Locate the cell with the specified text and output its [X, Y] center coordinate. 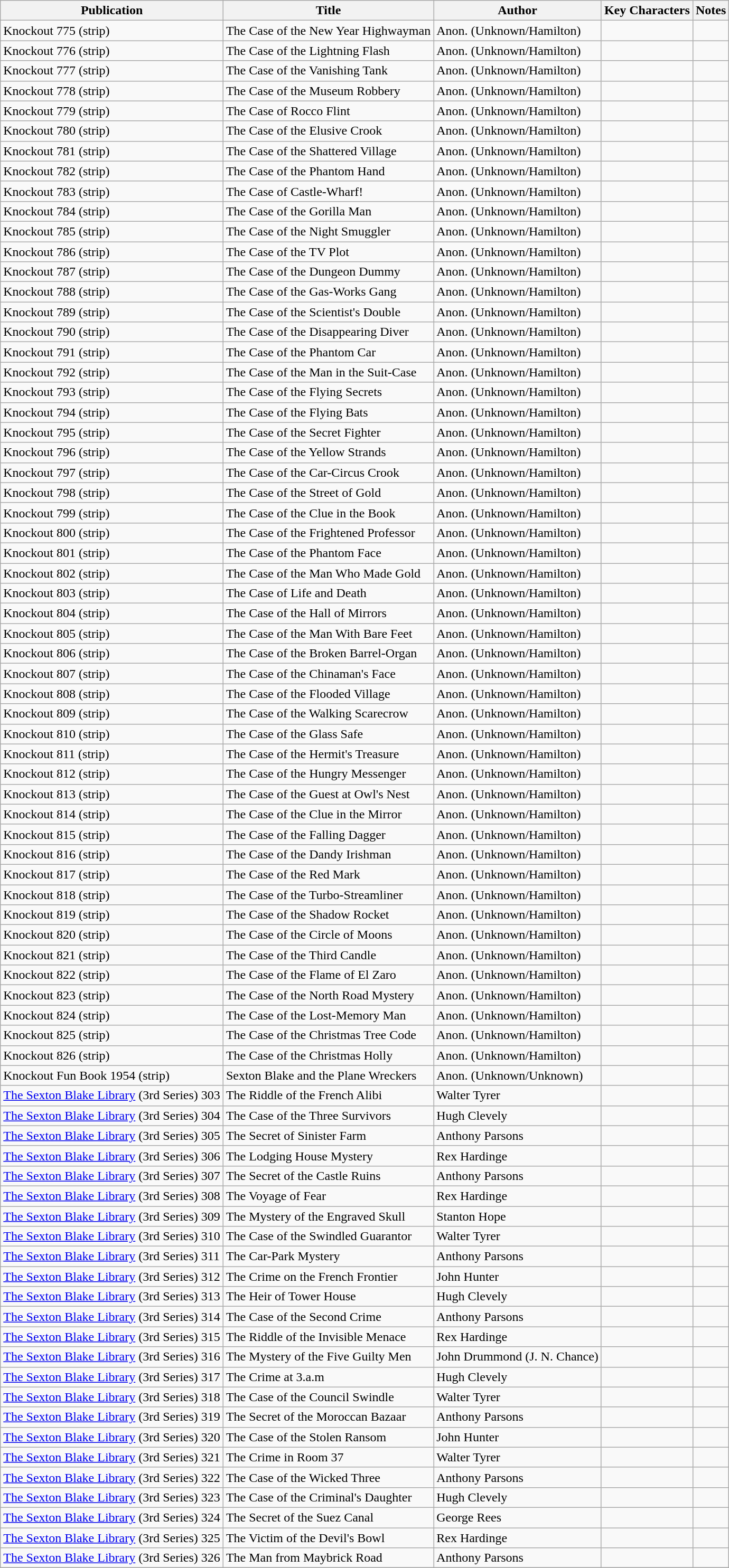
Knockout 785 (strip) [112, 231]
The Case of the Criminal's Daughter [328, 1497]
The Secret of Sinister Farm [328, 1136]
The Case of the Scientist's Double [328, 312]
The Sexton Blake Library (3rd Series) 304 [112, 1116]
The Case of the Dungeon Dummy [328, 272]
Knockout Fun Book 1954 (strip) [112, 1075]
The Lodging House Mystery [328, 1156]
Knockout 782 (strip) [112, 171]
The Riddle of the French Alibi [328, 1095]
The Sexton Blake Library (3rd Series) 305 [112, 1136]
Stanton Hope [518, 1216]
Knockout 813 (strip) [112, 794]
The Case of the Street of Gold [328, 493]
The Case of the Flying Secrets [328, 392]
Publication [112, 11]
The Sexton Blake Library (3rd Series) 303 [112, 1095]
The Heir of Tower House [328, 1297]
The Mystery of the Engraved Skull [328, 1216]
The Case of the Christmas Tree Code [328, 1035]
The Case of the Man With Bare Feet [328, 634]
The Case of the Secret Fighter [328, 432]
The Case of the Hall of Mirrors [328, 613]
Knockout 808 (strip) [112, 694]
Knockout 802 (strip) [112, 573]
The Sexton Blake Library (3rd Series) 310 [112, 1236]
The Case of Castle-Wharf! [328, 191]
The Case of the Three Survivors [328, 1116]
The Case of the Chinaman's Face [328, 674]
The Case of the Shadow Rocket [328, 915]
Knockout 804 (strip) [112, 613]
Knockout 792 (strip) [112, 372]
Title [328, 11]
The Case of the Flame of El Zaro [328, 975]
Knockout 799 (strip) [112, 513]
The Sexton Blake Library (3rd Series) 308 [112, 1196]
The Sexton Blake Library (3rd Series) 306 [112, 1156]
The Case of the Turbo-Streamliner [328, 895]
Knockout 793 (strip) [112, 392]
Knockout 826 (strip) [112, 1055]
Knockout 818 (strip) [112, 895]
The Case of the Clue in the Mirror [328, 814]
The Case of the Man in the Suit-Case [328, 372]
Knockout 805 (strip) [112, 634]
Knockout 784 (strip) [112, 211]
Knockout 800 (strip) [112, 533]
Knockout 820 (strip) [112, 935]
The Case of the Wicked Three [328, 1477]
The Secret of the Castle Ruins [328, 1176]
The Case of the Phantom Hand [328, 171]
The Case of the New Year Highwayman [328, 31]
The Secret of the Moroccan Bazaar [328, 1417]
The Secret of the Suez Canal [328, 1517]
The Case of the Gorilla Man [328, 211]
The Sexton Blake Library (3rd Series) 309 [112, 1216]
Knockout 798 (strip) [112, 493]
Knockout 790 (strip) [112, 332]
The Sexton Blake Library (3rd Series) 320 [112, 1437]
The Case of the Christmas Holly [328, 1055]
The Case of the Night Smuggler [328, 231]
The Sexton Blake Library (3rd Series) 319 [112, 1417]
The Case of the Stolen Ransom [328, 1437]
Knockout 812 (strip) [112, 774]
The Case of the North Road Mystery [328, 995]
Knockout 811 (strip) [112, 754]
Knockout 819 (strip) [112, 915]
The Mystery of the Five Guilty Men [328, 1357]
The Case of the Second Crime [328, 1317]
The Case of the Man Who Made Gold [328, 573]
The Case of the Flying Bats [328, 412]
Knockout 817 (strip) [112, 874]
The Case of the Glass Safe [328, 734]
Knockout 822 (strip) [112, 975]
Knockout 787 (strip) [112, 272]
The Case of the Council Swindle [328, 1397]
The Sexton Blake Library (3rd Series) 313 [112, 1297]
The Case of the Hungry Messenger [328, 774]
The Crime at 3.a.m [328, 1377]
The Case of the Museum Robbery [328, 91]
Notes [711, 11]
Knockout 786 (strip) [112, 252]
The Case of the Yellow Strands [328, 452]
The Sexton Blake Library (3rd Series) 318 [112, 1397]
The Crime in Room 37 [328, 1457]
The Case of the Red Mark [328, 874]
John Drummond (J. N. Chance) [518, 1357]
Knockout 814 (strip) [112, 814]
The Case of the Swindled Guarantor [328, 1236]
The Sexton Blake Library (3rd Series) 307 [112, 1176]
The Case of the Third Candle [328, 955]
The Case of the TV Plot [328, 252]
The Riddle of the Invisible Menace [328, 1337]
The Case of the Clue in the Book [328, 513]
The Case of the Phantom Face [328, 553]
Knockout 824 (strip) [112, 1015]
Knockout 797 (strip) [112, 473]
Knockout 777 (strip) [112, 71]
The Sexton Blake Library (3rd Series) 312 [112, 1277]
The Case of the Falling Dagger [328, 834]
The Case of Rocco Flint [328, 111]
Knockout 788 (strip) [112, 292]
Knockout 816 (strip) [112, 854]
The Case of the Dandy Irishman [328, 854]
Knockout 796 (strip) [112, 452]
Knockout 795 (strip) [112, 432]
Knockout 809 (strip) [112, 714]
Knockout 806 (strip) [112, 654]
The Crime on the French Frontier [328, 1277]
The Case of the Vanishing Tank [328, 71]
Knockout 791 (strip) [112, 352]
Knockout 778 (strip) [112, 91]
The Case of the Broken Barrel-Organ [328, 654]
Knockout 810 (strip) [112, 734]
The Case of the Car-Circus Crook [328, 473]
The Case of the Disappearing Diver [328, 332]
The Case of the Gas-Works Gang [328, 292]
The Sexton Blake Library (3rd Series) 322 [112, 1477]
Knockout 807 (strip) [112, 674]
The Case of the Elusive Crook [328, 131]
The Sexton Blake Library (3rd Series) 311 [112, 1257]
The Sexton Blake Library (3rd Series) 314 [112, 1317]
The Case of the Lightning Flash [328, 51]
The Case of the Walking Scarecrow [328, 714]
Knockout 794 (strip) [112, 412]
Key Characters [647, 11]
The Sexton Blake Library (3rd Series) 323 [112, 1497]
The Sexton Blake Library (3rd Series) 326 [112, 1558]
Author [518, 11]
Knockout 821 (strip) [112, 955]
Knockout 776 (strip) [112, 51]
Knockout 783 (strip) [112, 191]
The Sexton Blake Library (3rd Series) 325 [112, 1538]
The Sexton Blake Library (3rd Series) 324 [112, 1517]
Knockout 775 (strip) [112, 31]
The Case of the Frightened Professor [328, 533]
Knockout 823 (strip) [112, 995]
Knockout 780 (strip) [112, 131]
The Case of Life and Death [328, 593]
The Case of the Circle of Moons [328, 935]
Anon. (Unknown/Unknown) [518, 1075]
Knockout 825 (strip) [112, 1035]
The Case of the Flooded Village [328, 694]
The Voyage of Fear [328, 1196]
The Case of the Phantom Car [328, 352]
The Case of the Lost-Memory Man [328, 1015]
The Sexton Blake Library (3rd Series) 317 [112, 1377]
Sexton Blake and the Plane Wreckers [328, 1075]
The Case of the Shattered Village [328, 151]
George Rees [518, 1517]
The Victim of the Devil's Bowl [328, 1538]
The Sexton Blake Library (3rd Series) 315 [112, 1337]
Knockout 801 (strip) [112, 553]
Knockout 815 (strip) [112, 834]
The Case of the Hermit's Treasure [328, 754]
The Man from Maybrick Road [328, 1558]
The Car-Park Mystery [328, 1257]
The Sexton Blake Library (3rd Series) 321 [112, 1457]
Knockout 803 (strip) [112, 593]
The Sexton Blake Library (3rd Series) 316 [112, 1357]
Knockout 781 (strip) [112, 151]
Knockout 779 (strip) [112, 111]
Knockout 789 (strip) [112, 312]
The Case of the Guest at Owl's Nest [328, 794]
